From the cell containing the given text, extract its center point as (x, y) coordinate. 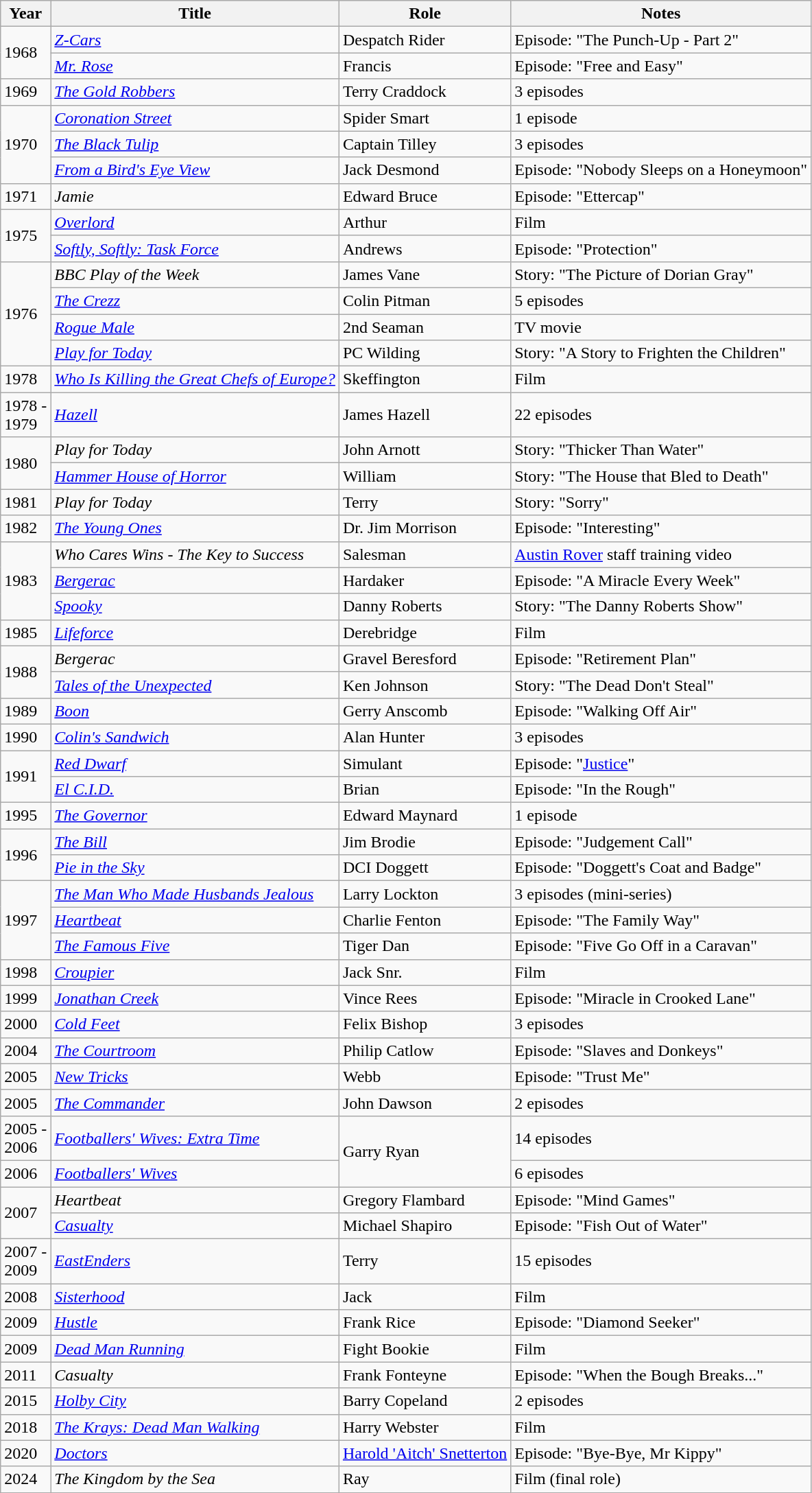
Jonathan Creek (195, 998)
Dead Man Running (195, 1349)
Garry Ryan (425, 1151)
Episode: "Free and Easy" (661, 66)
Colin's Sandwich (195, 737)
Notes (661, 14)
15 episodes (661, 1261)
Michael Shapiro (425, 1226)
Alan Hunter (425, 737)
Year (26, 14)
2015 (26, 1401)
The Courtroom (195, 1050)
1978 -1979 (26, 414)
1988 (26, 672)
1989 (26, 711)
1969 (26, 92)
Gregory Flambard (425, 1200)
Skeffington (425, 379)
Overlord (195, 222)
Dr. Jim Morrison (425, 528)
1970 (26, 144)
1976 (26, 314)
Harry Webster (425, 1427)
The Kingdom by the Sea (195, 1479)
Philip Catlow (425, 1050)
The Gold Robbers (195, 92)
Story: "The Picture of Dorian Gray" (661, 274)
Fight Bookie (425, 1349)
Softly, Softly: Task Force (195, 248)
The Krays: Dead Man Walking (195, 1427)
2024 (26, 1479)
Coronation Street (195, 118)
Jack Desmond (425, 170)
2007 -2009 (26, 1261)
Episode: "Trust Me" (661, 1077)
1975 (26, 235)
Episode: "Justice" (661, 764)
EastEnders (195, 1261)
DCI Doggett (425, 868)
2006 (26, 1173)
Jamie (195, 196)
2005 -2006 (26, 1138)
Larry Lockton (425, 894)
Webb (425, 1077)
Terry Craddock (425, 92)
Episode: "Fish Out of Water" (661, 1226)
Tales of the Unexpected (195, 685)
John Arnott (425, 450)
Episode: "Five Go Off in a Caravan" (661, 946)
Story: "Thicker Than Water" (661, 450)
New Tricks (195, 1077)
Arthur (425, 222)
Episode: "Diamond Seeker" (661, 1323)
Episode: "Nobody Sleeps on a Honeymoon" (661, 170)
Episode: "Miracle in Crooked Lane" (661, 998)
John Dawson (425, 1103)
James Hazell (425, 414)
James Vane (425, 274)
2004 (26, 1050)
Hammer House of Horror (195, 476)
5 episodes (661, 301)
2018 (26, 1427)
Andrews (425, 248)
2011 (26, 1375)
1982 (26, 528)
Barry Copeland (425, 1401)
1996 (26, 855)
Frank Rice (425, 1323)
Holby City (195, 1401)
Jack Snr. (425, 972)
Gravel Beresford (425, 659)
1997 (26, 920)
Who Cares Wins - The Key to Success (195, 554)
Story: "The Dead Don't Steal" (661, 685)
Salesman (425, 554)
The Famous Five (195, 946)
Episode: "Ettercap" (661, 196)
Tiger Dan (425, 946)
Episode: "Judgement Call" (661, 842)
The Black Tulip (195, 144)
1998 (26, 972)
22 episodes (661, 414)
1978 (26, 379)
Story: "The House that Bled to Death" (661, 476)
Charlie Fenton (425, 920)
Gerry Anscomb (425, 711)
2000 (26, 1024)
Simulant (425, 764)
Captain Tilley (425, 144)
Episode: "Walking Off Air" (661, 711)
Pie in the Sky (195, 868)
Mr. Rose (195, 66)
From a Bird's Eye View (195, 170)
Episode: "Bye-Bye, Mr Kippy" (661, 1453)
Episode: "A Miracle Every Week" (661, 580)
Frank Fonteyne (425, 1375)
Hustle (195, 1323)
Film (final role) (661, 1479)
Ray (425, 1479)
1999 (26, 998)
1995 (26, 816)
Jack (425, 1297)
2007 (26, 1213)
Role (425, 14)
Who Is Killing the Great Chefs of Europe? (195, 379)
Spooky (195, 607)
1985 (26, 633)
Francis (425, 66)
Episode: "When the Bough Breaks..." (661, 1375)
The Man Who Made Husbands Jealous (195, 894)
14 episodes (661, 1138)
Boon (195, 711)
Croupier (195, 972)
1980 (26, 463)
1983 (26, 580)
Episode: "Mind Games" (661, 1200)
6 episodes (661, 1173)
1990 (26, 737)
Colin Pitman (425, 301)
The Young Ones (195, 528)
The Governor (195, 816)
Hazell (195, 414)
1971 (26, 196)
Derebridge (425, 633)
Hardaker (425, 580)
Episode: "Doggett's Coat and Badge" (661, 868)
Episode: "Protection" (661, 248)
Felix Bishop (425, 1024)
Rogue Male (195, 327)
Lifeforce (195, 633)
Episode: "The Family Way" (661, 920)
2nd Seaman (425, 327)
The Commander (195, 1103)
Footballers' Wives (195, 1173)
Danny Roberts (425, 607)
Sisterhood (195, 1297)
Harold 'Aitch' Snetterton (425, 1453)
Episode: "Slaves and Donkeys" (661, 1050)
Episode: "In the Rough" (661, 790)
BBC Play of the Week (195, 274)
1981 (26, 502)
2020 (26, 1453)
Episode: "The Punch-Up - Part 2" (661, 40)
Z-Cars (195, 40)
The Bill (195, 842)
1968 (26, 53)
Edward Bruce (425, 196)
Ken Johnson (425, 685)
PC Wilding (425, 353)
Brian (425, 790)
Despatch Rider (425, 40)
Spider Smart (425, 118)
Jim Brodie (425, 842)
2008 (26, 1297)
Red Dwarf (195, 764)
3 episodes (mini-series) (661, 894)
Title (195, 14)
Episode: "Retirement Plan" (661, 659)
El C.I.D. (195, 790)
Story: "The Danny Roberts Show" (661, 607)
Cold Feet (195, 1024)
The Crezz (195, 301)
1991 (26, 777)
Episode: "Interesting" (661, 528)
Story: "Sorry" (661, 502)
William (425, 476)
Footballers' Wives: Extra Time (195, 1138)
Vince Rees (425, 998)
Austin Rover staff training video (661, 554)
TV movie (661, 327)
Edward Maynard (425, 816)
Doctors (195, 1453)
Story: "A Story to Frighten the Children" (661, 353)
